Return the [X, Y] coordinate for the center point of the cell that contains the specified text.  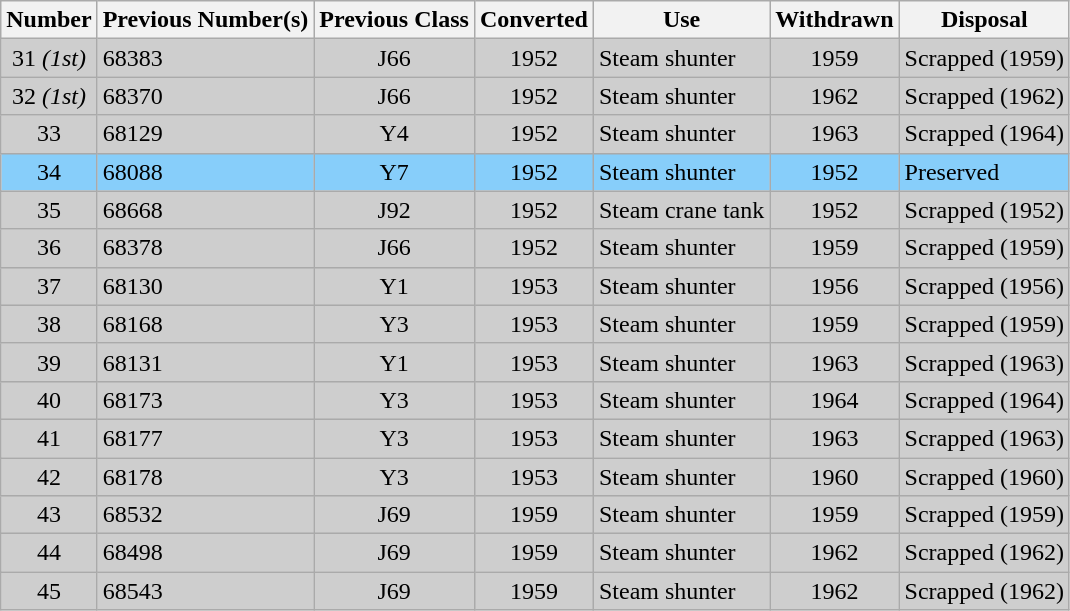
68177 [206, 438]
37 [49, 286]
68668 [206, 210]
68173 [206, 400]
35 [49, 210]
44 [49, 553]
68383 [206, 58]
Previous Number(s) [206, 20]
68168 [206, 324]
68131 [206, 362]
38 [49, 324]
43 [49, 515]
68178 [206, 477]
Withdrawn [834, 20]
Disposal [984, 20]
40 [49, 400]
39 [49, 362]
31 (1st) [49, 58]
Steam crane tank [681, 210]
1964 [834, 400]
Converted [534, 20]
Y7 [394, 172]
33 [49, 134]
32 (1st) [49, 96]
45 [49, 591]
Preserved [984, 172]
68088 [206, 172]
68532 [206, 515]
68370 [206, 96]
41 [49, 438]
34 [49, 172]
J92 [394, 210]
Scrapped (1952) [984, 210]
Previous Class [394, 20]
Scrapped (1960) [984, 477]
42 [49, 477]
36 [49, 248]
68130 [206, 286]
68129 [206, 134]
Scrapped (1956) [984, 286]
68498 [206, 553]
Y4 [394, 134]
Use [681, 20]
68543 [206, 591]
1960 [834, 477]
1956 [834, 286]
Number [49, 20]
68378 [206, 248]
